Extract the [X, Y] coordinate from the center of the cell holding the provided text.  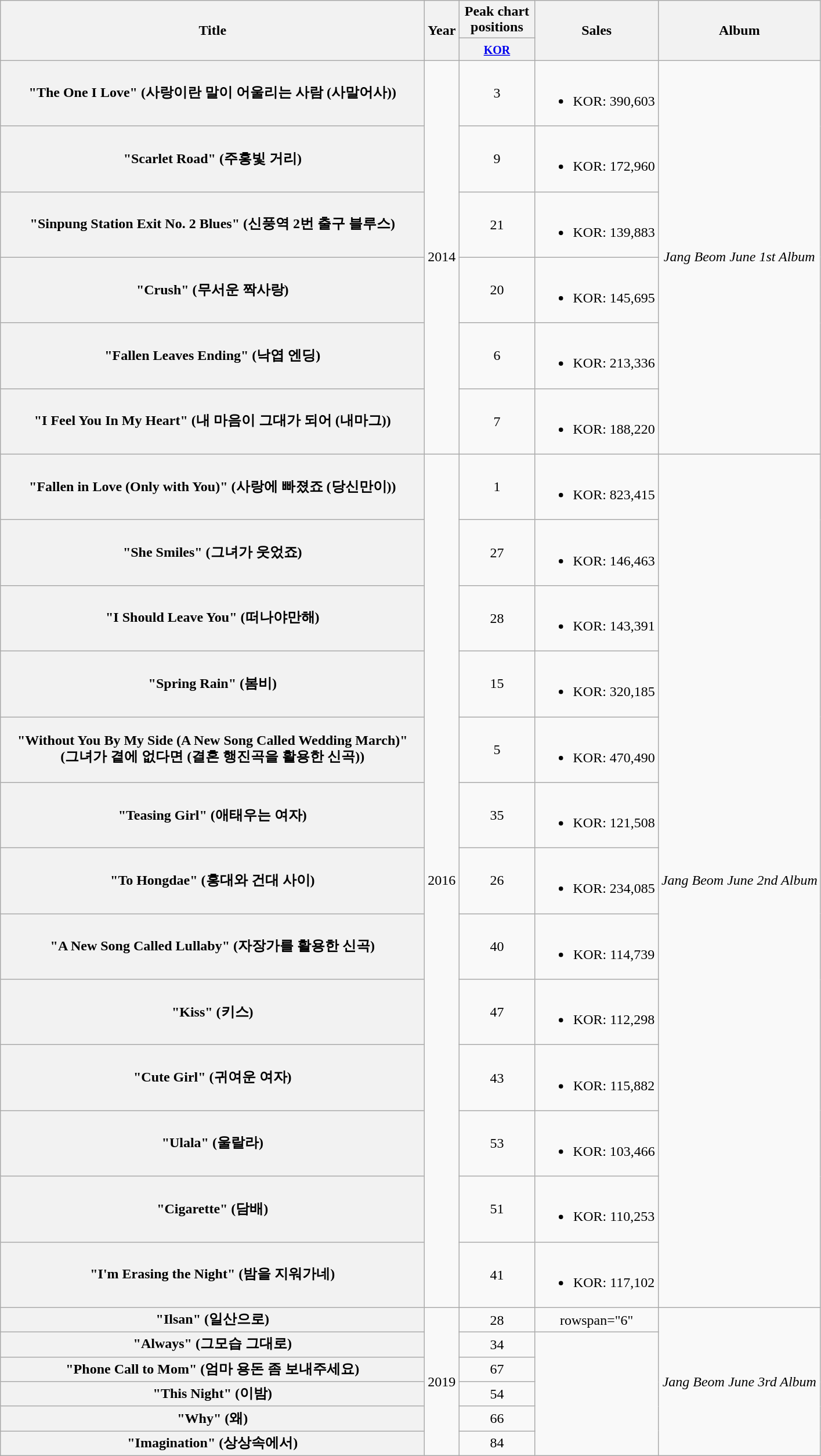
"Fallen Leaves Ending" (낙엽 엔딩) [212, 355]
Jang Beom June 2nd Album [739, 881]
53 [497, 1144]
KOR: 470,490 [596, 749]
35 [497, 815]
rowspan="6" [596, 1320]
KOR: 139,883 [596, 224]
"Scarlet Road" (주홍빛 거리) [212, 159]
Sales [596, 30]
"A New Song Called Lullaby" (자장가를 활용한 신곡) [212, 946]
"The One I Love" (사랑이란 말이 어울리는 사람 (사말어사)) [212, 93]
Year [442, 30]
"She Smiles" (그녀가 웃었죠) [212, 553]
3 [497, 93]
"I Feel You In My Heart" (내 마음이 그대가 되어 (내마그)) [212, 421]
Peak chart positions [497, 20]
2014 [442, 257]
34 [497, 1345]
KOR: 114,739 [596, 946]
"Phone Call to Mom" (엄마 용돈 좀 보내주세요) [212, 1369]
"Without You By My Side (A New Song Called Wedding March)"(그녀가 곁에 없다면 (결혼 행진곡을 활용한 신곡)) [212, 749]
1 [497, 486]
"Ilsan" (일산으로) [212, 1320]
"Ulala" (울랄라) [212, 1144]
KOR: 172,960 [596, 159]
20 [497, 290]
26 [497, 881]
KOR: 117,102 [596, 1275]
"Teasing Girl" (애태우는 여자) [212, 815]
43 [497, 1077]
27 [497, 553]
KOR: 103,466 [596, 1144]
KOR: 112,298 [596, 1012]
KOR: 823,415 [596, 486]
KOR: 188,220 [596, 421]
51 [497, 1209]
"To Hongdae" (홍대와 건대 사이) [212, 881]
Jang Beom June 1st Album [739, 257]
15 [497, 684]
Title [212, 30]
54 [497, 1394]
7 [497, 421]
67 [497, 1369]
KOR: 143,391 [596, 618]
40 [497, 946]
"Cigarette" (담배) [212, 1209]
41 [497, 1275]
Jang Beom June 3rd Album [739, 1382]
"I Should Leave You" (떠나야만해) [212, 618]
21 [497, 224]
KOR: 390,603 [596, 93]
KOR: 110,253 [596, 1209]
KOR: 115,882 [596, 1077]
KOR [497, 49]
"Spring Rain" (봄비) [212, 684]
5 [497, 749]
KOR: 213,336 [596, 355]
84 [497, 1443]
KOR: 234,085 [596, 881]
"Crush" (무서운 짝사랑) [212, 290]
KOR: 145,695 [596, 290]
6 [497, 355]
47 [497, 1012]
KOR: 320,185 [596, 684]
"Fallen in Love (Only with You)" (사랑에 빠졌죠 (당신만이)) [212, 486]
"This Night" (이밤) [212, 1394]
2019 [442, 1382]
"Kiss" (키스) [212, 1012]
66 [497, 1419]
"Imagination" (상상속에서) [212, 1443]
Album [739, 30]
KOR: 146,463 [596, 553]
"Why" (왜) [212, 1419]
"Sinpung Station Exit No. 2 Blues" (신풍역 2번 출구 블루스) [212, 224]
"Cute Girl" (귀여운 여자) [212, 1077]
2016 [442, 881]
9 [497, 159]
"Always" (그모습 그대로) [212, 1345]
"I'm Erasing the Night" (밤을 지워가네) [212, 1275]
KOR: 121,508 [596, 815]
